Search for the cell housing the specified text and yield its (x, y) center coordinate. 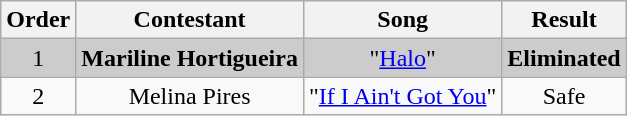
Melina Pires (190, 96)
Order (38, 20)
Result (564, 20)
"If I Ain't Got You" (402, 96)
Contestant (190, 20)
Safe (564, 96)
1 (38, 58)
"Halo" (402, 58)
2 (38, 96)
Eliminated (564, 58)
Song (402, 20)
Mariline Hortigueira (190, 58)
